Pinpoint the cell where the given text exists, returning its (X, Y) midpoint coordinate. 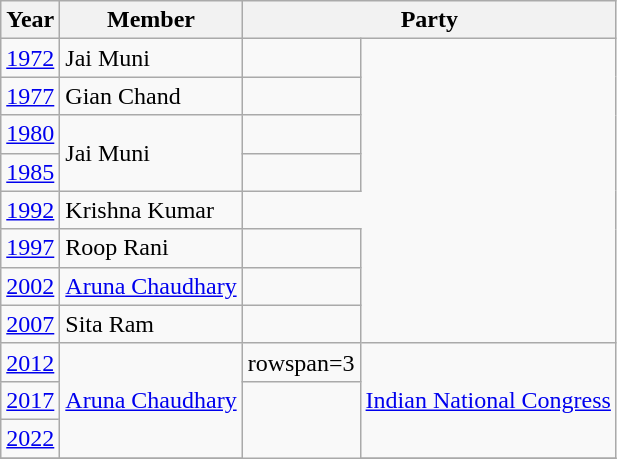
2012 (30, 362)
1980 (30, 134)
Member (151, 20)
1997 (30, 248)
1985 (30, 172)
Party (429, 20)
2017 (30, 400)
2002 (30, 286)
Krishna Kumar (151, 210)
1977 (30, 96)
2022 (30, 438)
Indian National Congress (488, 400)
rowspan=3 (301, 362)
Year (30, 20)
2007 (30, 324)
1992 (30, 210)
Gian Chand (151, 96)
Sita Ram (151, 324)
1972 (30, 58)
Roop Rani (151, 248)
